Extract the (x, y) coordinate from the center of the cell holding the provided text.  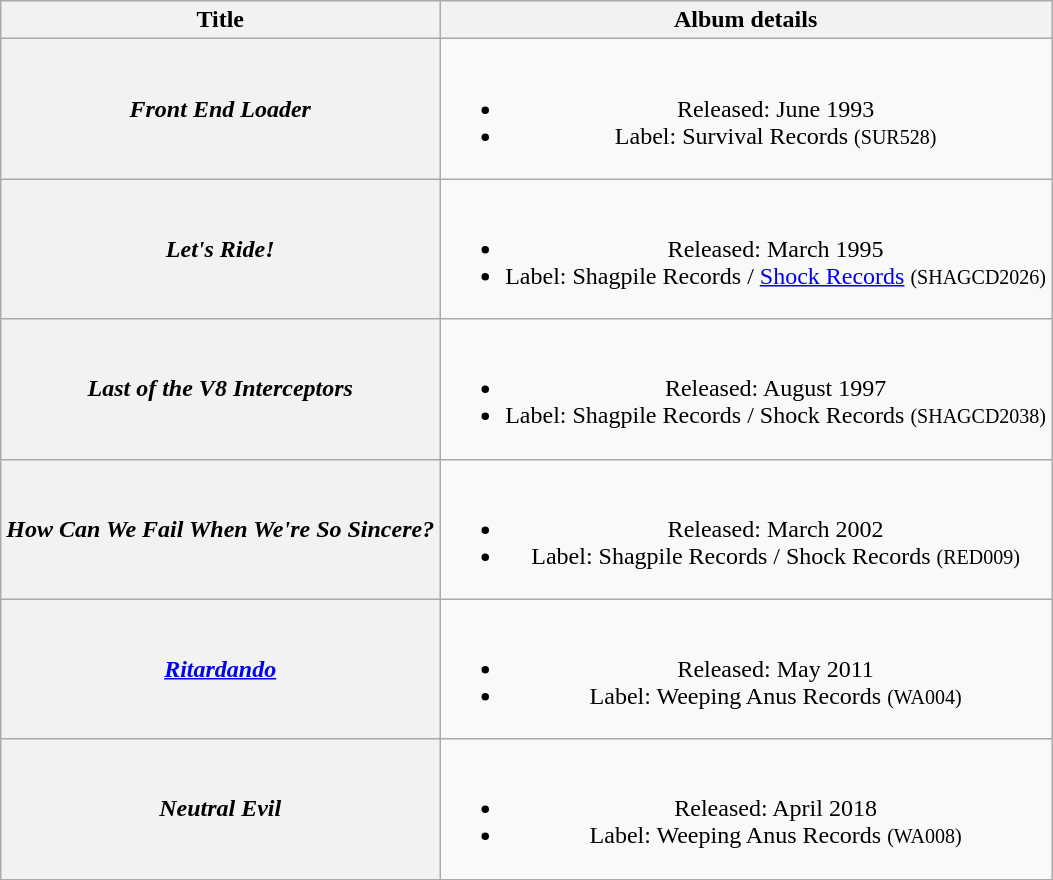
Front End Loader (220, 109)
Ritardando (220, 669)
Released: August 1997Label: Shagpile Records / Shock Records (SHAGCD2038) (746, 389)
Last of the V8 Interceptors (220, 389)
How Can We Fail When We're So Sincere? (220, 529)
Released: May 2011Label: Weeping Anus Records (WA004) (746, 669)
Released: March 1995Label: Shagpile Records / Shock Records (SHAGCD2026) (746, 249)
Released: March 2002Label: Shagpile Records / Shock Records (RED009) (746, 529)
Released: April 2018Label: Weeping Anus Records (WA008) (746, 809)
Released: June 1993Label: Survival Records (SUR528) (746, 109)
Title (220, 20)
Let's Ride! (220, 249)
Album details (746, 20)
Neutral Evil (220, 809)
